Scan for the cell matching the given text and deliver its (x, y) coordinate at center. 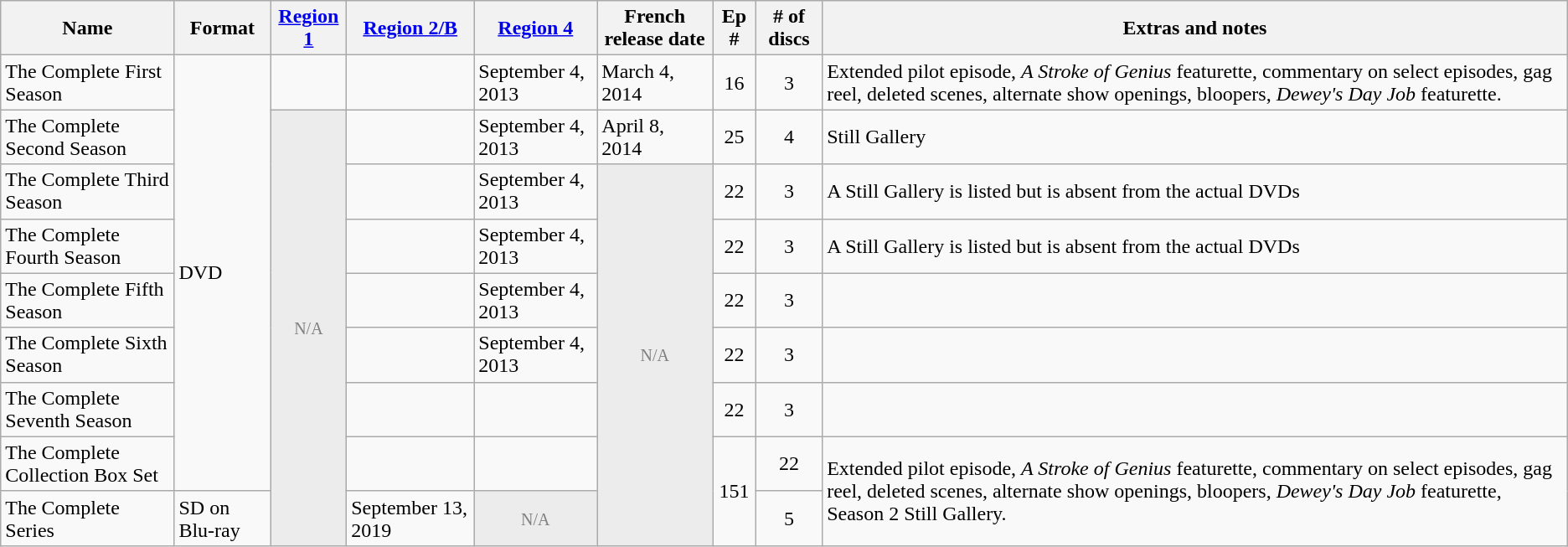
April 8, 2014 (655, 137)
The Complete Series (87, 518)
The Complete Fifth Season (87, 300)
SD on Blu-ray (223, 518)
Region 4 (536, 28)
The Complete Second Season (87, 137)
The Complete Fourth Season (87, 246)
4 (789, 137)
The Complete Collection Box Set (87, 464)
25 (735, 137)
September 13, 2019 (410, 518)
Region 1 (308, 28)
DVD (223, 273)
The Complete First Season (87, 82)
Extras and notes (1195, 28)
Still Gallery (1195, 137)
Ep # (735, 28)
The Complete Sixth Season (87, 355)
Format (223, 28)
16 (735, 82)
March 4, 2014 (655, 82)
151 (735, 491)
The Complete Third Season (87, 191)
French release date (655, 28)
Name (87, 28)
The Complete Seventh Season (87, 409)
Region 2/B (410, 28)
5 (789, 518)
# of discs (789, 28)
